Extract the (X, Y) coordinate from the center of the cell holding the provided text.  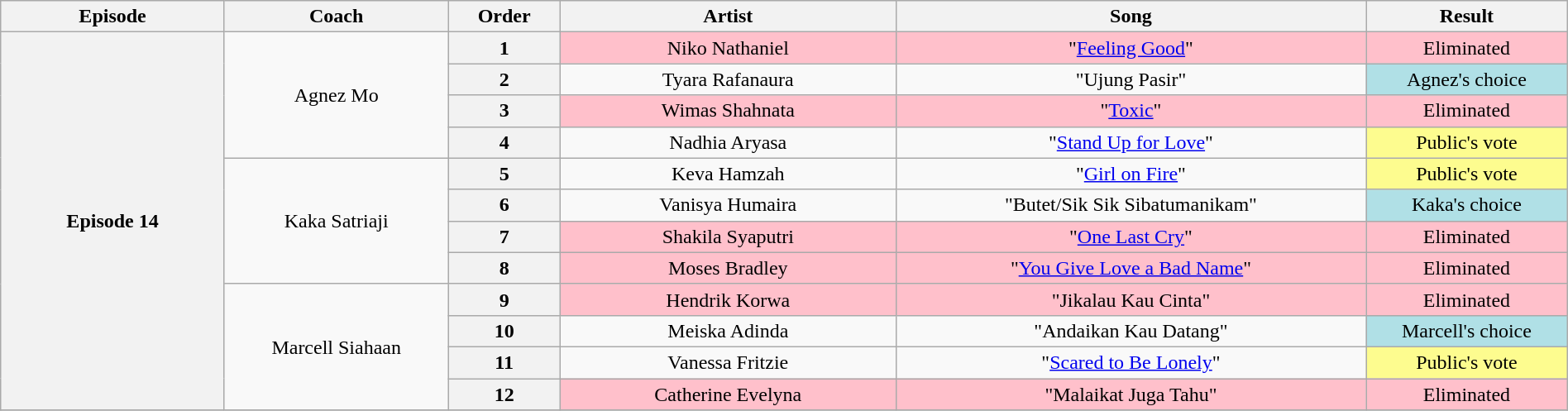
Order (504, 17)
Vanisya Humaira (728, 205)
"Jikalau Kau Cinta" (1131, 299)
7 (504, 237)
3 (504, 111)
12 (504, 394)
Shakila Syaputri (728, 237)
Niko Nathaniel (728, 48)
2 (504, 79)
"Scared to Be Lonely" (1131, 362)
"One Last Cry" (1131, 237)
Agnez Mo (336, 95)
10 (504, 331)
"Stand Up for Love" (1131, 142)
9 (504, 299)
Artist (728, 17)
Tyara Rafanaura (728, 79)
11 (504, 362)
Wimas Shahnata (728, 111)
"Butet/Sik Sik Sibatumanikam" (1131, 205)
Coach (336, 17)
6 (504, 205)
"You Give Love a Bad Name" (1131, 268)
Result (1467, 17)
Nadhia Aryasa (728, 142)
"Girl on Fire" (1131, 174)
"Andaikan Kau Datang" (1131, 331)
Kaka Satriaji (336, 221)
"Ujung Pasir" (1131, 79)
Moses Bradley (728, 268)
Keva Hamzah (728, 174)
Marcell Siahaan (336, 346)
Hendrik Korwa (728, 299)
Episode (112, 17)
Catherine Evelyna (728, 394)
"Feeling Good" (1131, 48)
8 (504, 268)
Song (1131, 17)
Kaka's choice (1467, 205)
4 (504, 142)
Vanessa Fritzie (728, 362)
1 (504, 48)
"Malaikat Juga Tahu" (1131, 394)
Marcell's choice (1467, 331)
5 (504, 174)
Meiska Adinda (728, 331)
Agnez's choice (1467, 79)
Episode 14 (112, 222)
"Toxic" (1131, 111)
